Locate the cell with the specified text and output its [x, y] center coordinate. 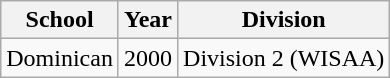
Division 2 (WISAA) [284, 58]
2000 [148, 58]
Division [284, 20]
Dominican [60, 58]
Year [148, 20]
School [60, 20]
